Find where the given text appears and provide that cell's center as [X, Y] coordinate. 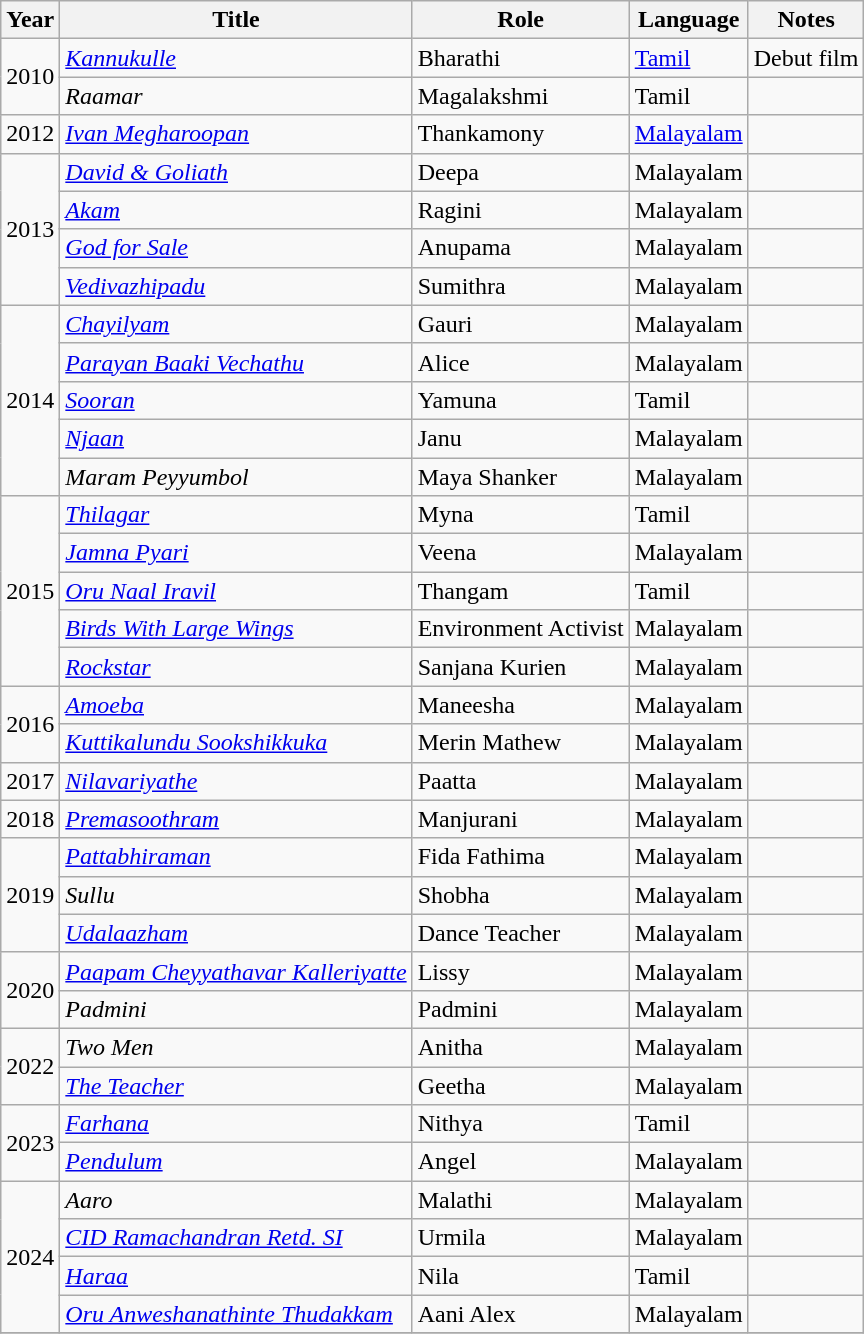
2013 [30, 229]
Deepa [520, 172]
Nila [520, 1276]
Bharathi [520, 58]
Role [520, 20]
God for Sale [236, 248]
Ivan Megharoopan [236, 134]
Pattabhiraman [236, 857]
Anupama [520, 248]
Raamar [236, 96]
Debut film [806, 58]
2016 [30, 724]
Vedivazhipadu [236, 286]
Amoeba [236, 705]
Paatta [520, 781]
David & Goliath [236, 172]
Njaan [236, 438]
2020 [30, 990]
Year [30, 20]
Two Men [236, 1047]
Premasoothram [236, 819]
2010 [30, 77]
Dance Teacher [520, 933]
Alice [520, 362]
2014 [30, 400]
Oru Naal Iravil [236, 591]
2022 [30, 1066]
Shobha [520, 895]
Myna [520, 515]
2024 [30, 1257]
Kannukulle [236, 58]
Oru Anweshanathinte Thudakkam [236, 1314]
Angel [520, 1162]
Magalakshmi [520, 96]
Nithya [520, 1124]
Manjurani [520, 819]
Thankamony [520, 134]
Veena [520, 553]
Nilavariyathe [236, 781]
Fida Fathima [520, 857]
Farhana [236, 1124]
2015 [30, 591]
Sullu [236, 895]
Language [688, 20]
Janu [520, 438]
2019 [30, 895]
Maram Peyyumbol [236, 477]
Parayan Baaki Vechathu [236, 362]
Thilagar [236, 515]
Akam [236, 210]
Paapam Cheyyathavar Kalleriyatte [236, 971]
Jamna Pyari [236, 553]
CID Ramachandran Retd. SI [236, 1238]
Rockstar [236, 667]
Kuttikalundu Sookshikkuka [236, 743]
2012 [30, 134]
2017 [30, 781]
Thangam [520, 591]
Merin Mathew [520, 743]
Geetha [520, 1085]
Environment Activist [520, 629]
Urmila [520, 1238]
Udalaazham [236, 933]
Notes [806, 20]
Birds With Large Wings [236, 629]
Ragini [520, 210]
The Teacher [236, 1085]
Sumithra [520, 286]
Haraa [236, 1276]
Aani Alex [520, 1314]
Lissy [520, 971]
Anitha [520, 1047]
Malathi [520, 1200]
Maneesha [520, 705]
2018 [30, 819]
Aaro [236, 1200]
Yamuna [520, 400]
Sanjana Kurien [520, 667]
Gauri [520, 324]
Pendulum [236, 1162]
Title [236, 20]
Sooran [236, 400]
Maya Shanker [520, 477]
2023 [30, 1143]
Chayilyam [236, 324]
